Identify which cell holds the provided text, then report its (X, Y) central coordinate. 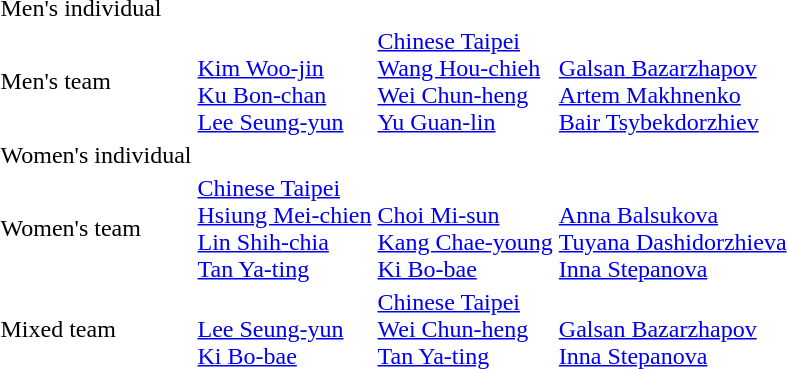
Chinese TaipeiWang Hou-chiehWei Chun-hengYu Guan-lin (465, 82)
Chinese TaipeiHsiung Mei-chienLin Shih-chiaTan Ya-ting (284, 228)
Kim Woo-jinKu Bon-chanLee Seung-yun (284, 82)
Choi Mi-sunKang Chae-youngKi Bo-bae (465, 228)
